Pinpoint the cell where the given text exists, returning its (X, Y) midpoint coordinate. 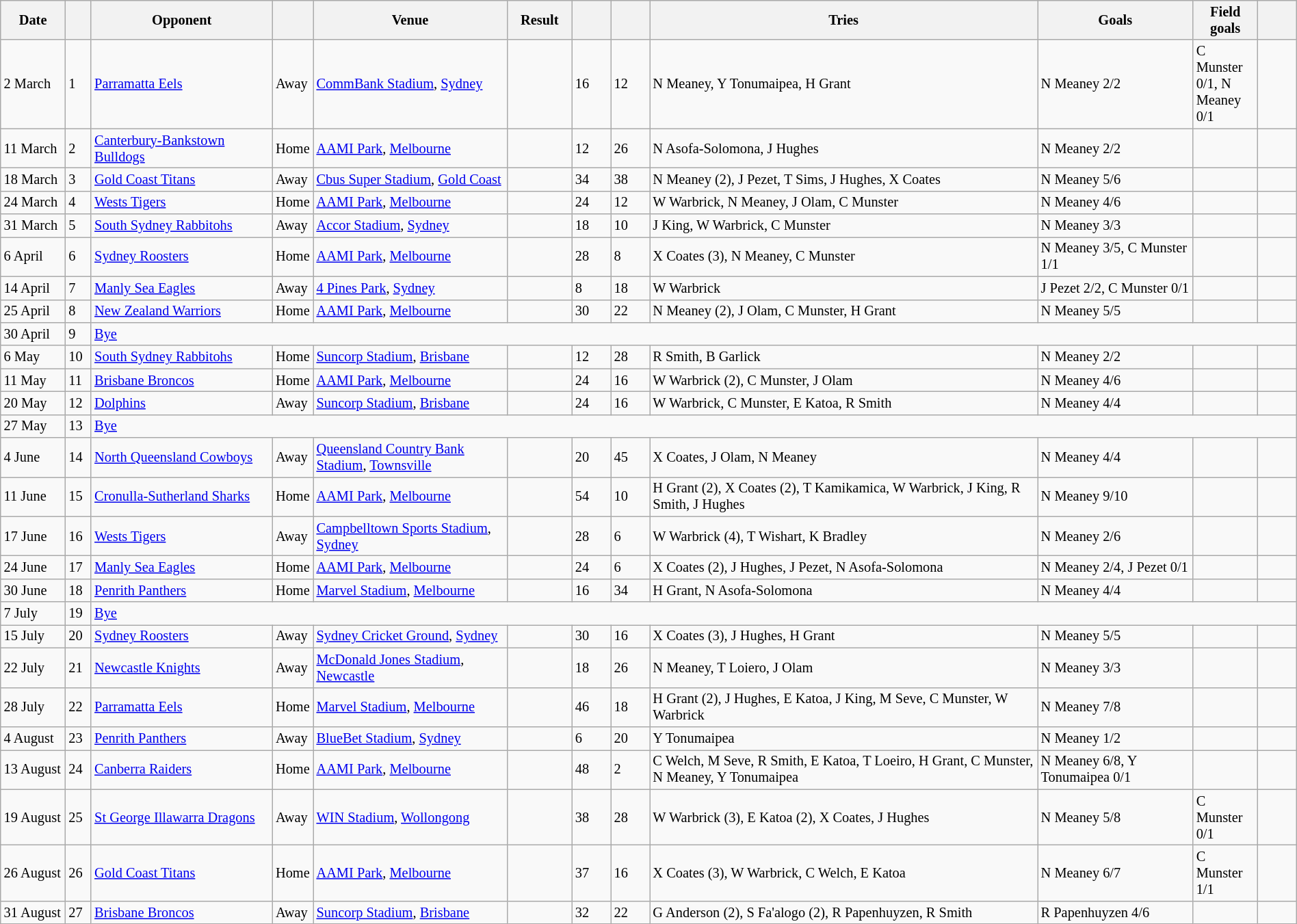
X Coates (3), N Meaney, C Munster (844, 256)
Tries (844, 20)
32 (591, 912)
14 April (33, 288)
Venue (410, 20)
21 (78, 668)
X Coates, J Olam, N Meaney (844, 458)
N Meaney (2), J Pezet, T Sims, J Hughes, X Coates (844, 179)
30 June (33, 590)
24 June (33, 567)
45 (631, 458)
Queensland Country Bank Stadium, Townsville (410, 458)
6 May (33, 357)
R Papenhuyzen 4/6 (1115, 912)
N Meaney 5/6 (1115, 179)
X Coates (3), W Warbrick, C Welch, E Katoa (844, 873)
N Meaney 3/5, C Munster 1/1 (1115, 256)
J King, W Warbrick, C Munster (844, 226)
St George Illawarra Dragons (182, 817)
Sydney Cricket Ground, Sydney (410, 636)
3 (78, 179)
Result (539, 20)
BlueBet Stadium, Sydney (410, 738)
CommBank Stadium, Sydney (410, 84)
N Asofa-Solomona, J Hughes (844, 148)
11 March (33, 148)
N Meaney 1/2 (1115, 738)
19 (78, 613)
26 August (33, 873)
C Welch, M Seve, R Smith, E Katoa, T Loeiro, H Grant, C Munster, N Meaney, Y Tonumaipea (844, 769)
C Munster 0/1 (1226, 817)
Opponent (182, 20)
17 June (33, 536)
X Coates (3), J Hughes, H Grant (844, 636)
H Grant (2), J Hughes, E Katoa, J King, M Seve, C Munster, W Warbrick (844, 707)
17 (78, 567)
N Meaney 6/7 (1115, 873)
Field goals (1226, 20)
4 (78, 202)
31 March (33, 226)
1 (78, 84)
6 April (33, 256)
22 July (33, 668)
H Grant, N Asofa-Solomona (844, 590)
McDonald Jones Stadium, Newcastle (410, 668)
N Meaney 6/8, Y Tonumaipea 0/1 (1115, 769)
31 August (33, 912)
N Meaney, T Loiero, J Olam (844, 668)
7 (78, 288)
Campbelltown Sports Stadium, Sydney (410, 536)
25 April (33, 311)
X Coates (2), J Hughes, J Pezet, N Asofa-Solomona (844, 567)
25 (78, 817)
G Anderson (2), S Fa'alogo (2), R Papenhuyzen, R Smith (844, 912)
30 April (33, 334)
Cbus Super Stadium, Gold Coast (410, 179)
N Meaney 9/10 (1115, 497)
13 (78, 426)
N Meaney 2/6 (1115, 536)
R Smith, B Garlick (844, 357)
W Warbrick (4), T Wishart, K Bradley (844, 536)
14 (78, 458)
48 (591, 769)
W Warbrick (2), C Munster, J Olam (844, 380)
37 (591, 873)
13 August (33, 769)
Dolphins (182, 403)
Newcastle Knights (182, 668)
N Meaney 2/4, J Pezet 0/1 (1115, 567)
Canterbury-Bankstown Bulldogs (182, 148)
54 (591, 497)
18 March (33, 179)
19 August (33, 817)
Canberra Raiders (182, 769)
N Meaney 7/8 (1115, 707)
W Warbrick, C Munster, E Katoa, R Smith (844, 403)
C Munster 1/1 (1226, 873)
WIN Stadium, Wollongong (410, 817)
15 July (33, 636)
Goals (1115, 20)
N Meaney (2), J Olam, C Munster, H Grant (844, 311)
Accor Stadium, Sydney (410, 226)
11 (78, 380)
J Pezet 2/2, C Munster 0/1 (1115, 288)
4 June (33, 458)
7 July (33, 613)
20 May (33, 403)
W Warbrick, N Meaney, J Olam, C Munster (844, 202)
4 August (33, 738)
N Meaney 5/8 (1115, 817)
N Meaney, Y Tonumaipea, H Grant (844, 84)
Y Tonumaipea (844, 738)
Cronulla-Sutherland Sharks (182, 497)
H Grant (2), X Coates (2), T Kamikamica, W Warbrick, J King, R Smith, J Hughes (844, 497)
9 (78, 334)
27 May (33, 426)
C Munster 0/1, N Meaney 0/1 (1226, 84)
Date (33, 20)
2 March (33, 84)
W Warbrick (3), E Katoa (2), X Coates, J Hughes (844, 817)
New Zealand Warriors (182, 311)
North Queensland Cowboys (182, 458)
46 (591, 707)
27 (78, 912)
4 Pines Park, Sydney (410, 288)
5 (78, 226)
24 March (33, 202)
11 May (33, 380)
28 July (33, 707)
15 (78, 497)
23 (78, 738)
W Warbrick (844, 288)
11 June (33, 497)
